Identify which cell holds the provided text, then report its (X, Y) central coordinate. 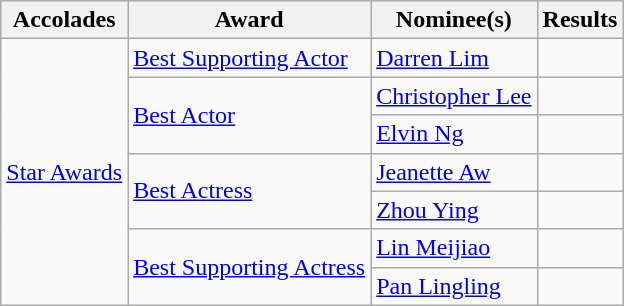
Elvin Ng (454, 134)
Zhou Ying (454, 210)
Pan Lingling (454, 286)
Best Actress (250, 191)
Best Actor (250, 115)
Star Awards (64, 172)
Accolades (64, 20)
Lin Meijiao (454, 248)
Darren Lim (454, 58)
Results (580, 20)
Best Supporting Actor (250, 58)
Award (250, 20)
Christopher Lee (454, 96)
Jeanette Aw (454, 172)
Best Supporting Actress (250, 267)
Nominee(s) (454, 20)
